Capture the cell that displays the provided text and extract its (x, y) central coordinate. 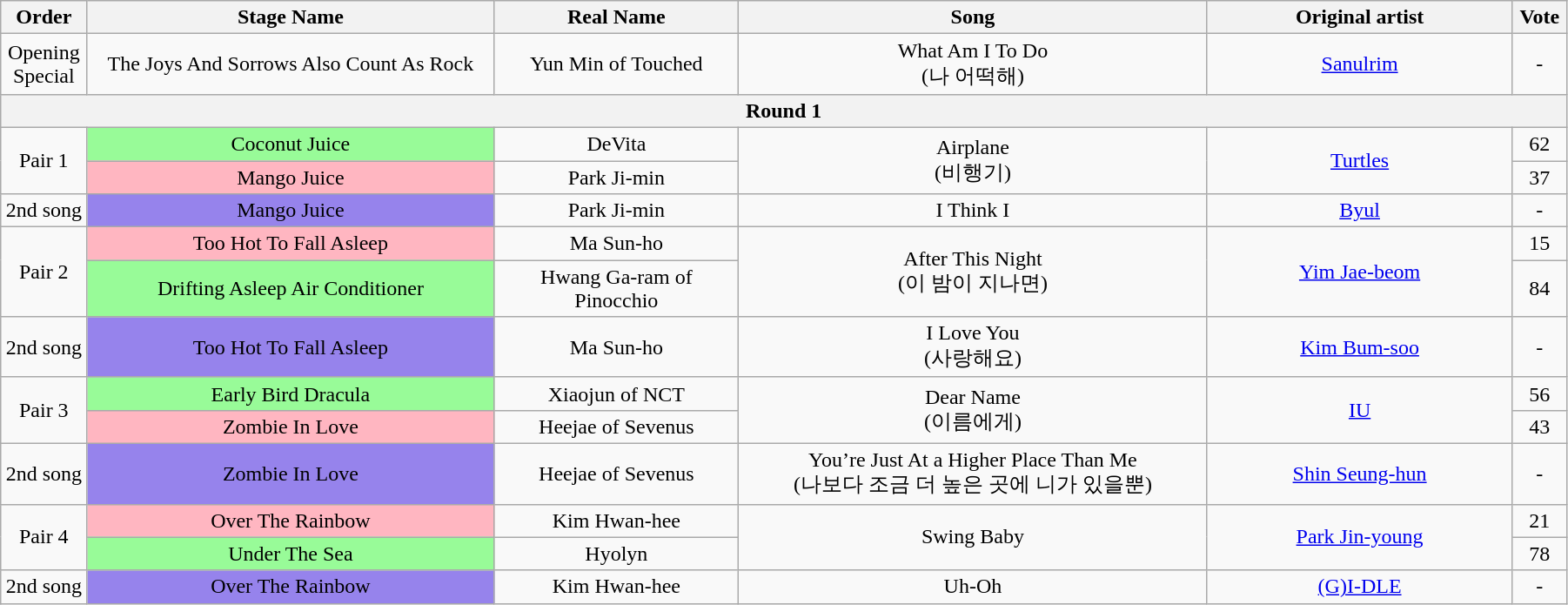
Early Bird Dracula (291, 393)
Byul (1359, 211)
21 (1539, 521)
Yim Jae-beom (1359, 272)
You’re Just At a Higher Place Than Me(나보다 조금 더 높은 곳에 니가 있을뿐) (973, 474)
Drifting Asleep Air Conditioner (291, 289)
Swing Baby (973, 537)
Song (973, 17)
Real Name (616, 17)
Kim Bum-soo (1359, 347)
Original artist (1359, 17)
The Joys And Sorrows Also Count As Rock (291, 64)
IU (1359, 410)
37 (1539, 177)
I Love You(사랑해요) (973, 347)
Dear Name(이름에게) (973, 410)
After This Night(이 밤이 지나면) (973, 272)
Vote (1539, 17)
DeVita (616, 144)
What Am I To Do(나 어떡해) (973, 64)
Hyolyn (616, 554)
Stage Name (291, 17)
Round 1 (784, 111)
Yun Min of Touched (616, 64)
Xiaojun of NCT (616, 393)
84 (1539, 289)
78 (1539, 554)
Order (44, 17)
Under The Sea (291, 554)
Coconut Juice (291, 144)
Shin Seung-hun (1359, 474)
Hwang Ga-ram of Pinocchio (616, 289)
Airplane(비행기) (973, 160)
Park Jin-young (1359, 537)
Opening Special (44, 64)
Turtles (1359, 160)
Pair 2 (44, 272)
Pair 4 (44, 537)
Pair 1 (44, 160)
56 (1539, 393)
Pair 3 (44, 410)
I Think I (973, 211)
(G)I-DLE (1359, 587)
62 (1539, 144)
43 (1539, 427)
Sanulrim (1359, 64)
15 (1539, 244)
Uh-Oh (973, 587)
